From the cell containing the given text, extract its center point as (X, Y) coordinate. 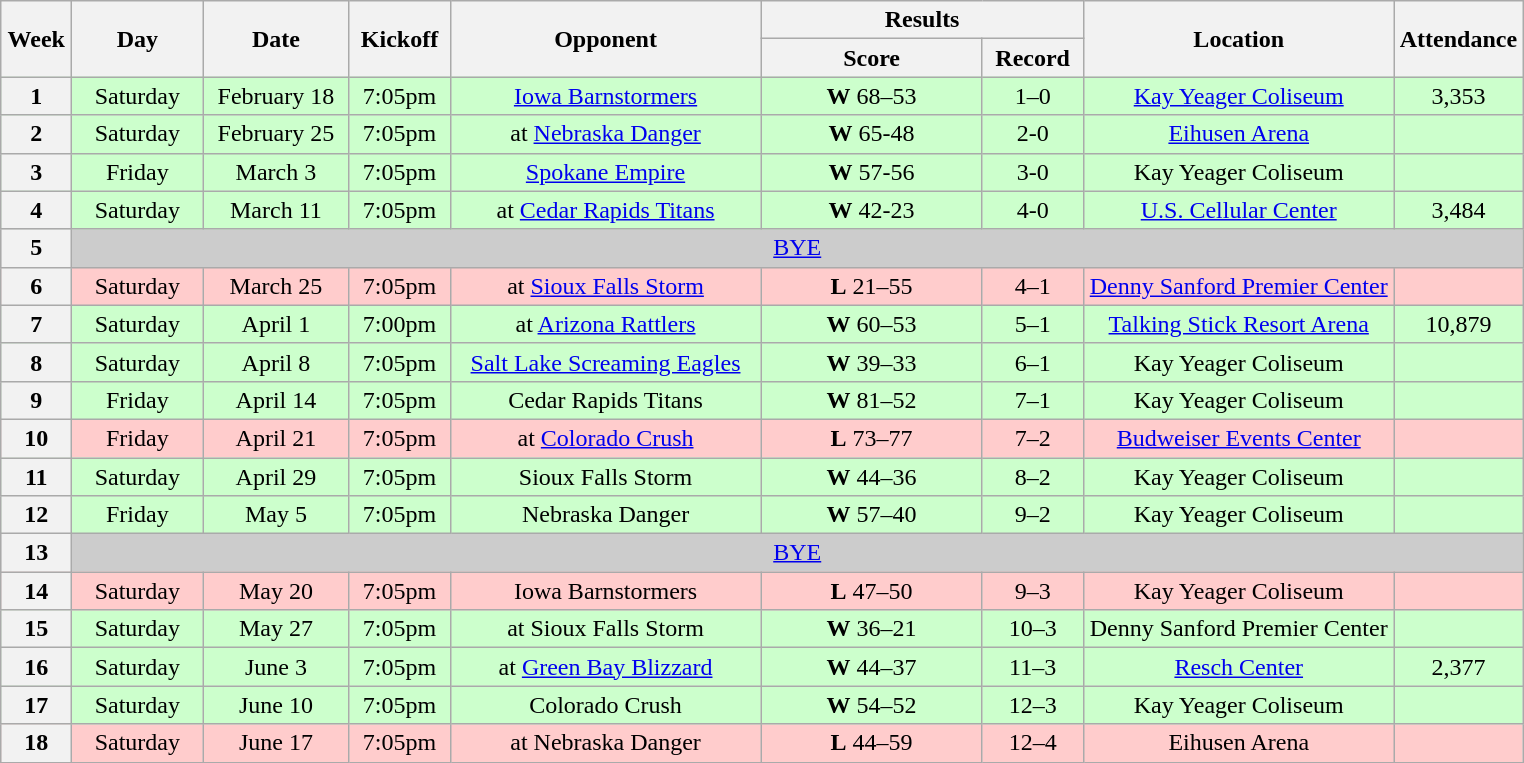
2,377 (1458, 667)
16 (36, 667)
W 68–53 (872, 96)
Score (872, 58)
at Cedar Rapids Titans (606, 210)
13 (36, 553)
April 21 (276, 438)
at Arizona Rattlers (606, 324)
Results (922, 20)
at Green Bay Blizzard (606, 667)
W 57-56 (872, 172)
Talking Stick Resort Arena (1238, 324)
3-0 (1032, 172)
Week (36, 39)
12–3 (1032, 705)
3,353 (1458, 96)
W 44–37 (872, 667)
Location (1238, 39)
March 3 (276, 172)
June 10 (276, 705)
April 14 (276, 400)
9 (36, 400)
Record (1032, 58)
W 36–21 (872, 629)
2-0 (1032, 134)
W 42-23 (872, 210)
W 57–40 (872, 515)
4 (36, 210)
L 44–59 (872, 743)
W 65-48 (872, 134)
April 29 (276, 477)
3,484 (1458, 210)
April 8 (276, 362)
Salt Lake Screaming Eagles (606, 362)
May 20 (276, 591)
10–3 (1032, 629)
18 (36, 743)
9–2 (1032, 515)
12–4 (1032, 743)
May 27 (276, 629)
W 39–33 (872, 362)
March 11 (276, 210)
4–1 (1032, 286)
at Colorado Crush (606, 438)
8–2 (1032, 477)
Cedar Rapids Titans (606, 400)
6–1 (1032, 362)
February 18 (276, 96)
W 54–52 (872, 705)
Spokane Empire (606, 172)
5–1 (1032, 324)
2 (36, 134)
L 47–50 (872, 591)
15 (36, 629)
Date (276, 39)
8 (36, 362)
April 1 (276, 324)
17 (36, 705)
14 (36, 591)
L 73–77 (872, 438)
Kickoff (400, 39)
3 (36, 172)
Colorado Crush (606, 705)
Sioux Falls Storm (606, 477)
12 (36, 515)
10,879 (1458, 324)
9–3 (1032, 591)
June 3 (276, 667)
11 (36, 477)
Budweiser Events Center (1238, 438)
Attendance (1458, 39)
7:00pm (400, 324)
4-0 (1032, 210)
Resch Center (1238, 667)
Opponent (606, 39)
1 (36, 96)
March 25 (276, 286)
W 60–53 (872, 324)
W 44–36 (872, 477)
June 17 (276, 743)
7–1 (1032, 400)
W 81–52 (872, 400)
Nebraska Danger (606, 515)
5 (36, 248)
May 5 (276, 515)
Day (138, 39)
U.S. Cellular Center (1238, 210)
1–0 (1032, 96)
7–2 (1032, 438)
11–3 (1032, 667)
7 (36, 324)
February 25 (276, 134)
L 21–55 (872, 286)
10 (36, 438)
6 (36, 286)
